Search for the cell housing the specified text and yield its [X, Y] center coordinate. 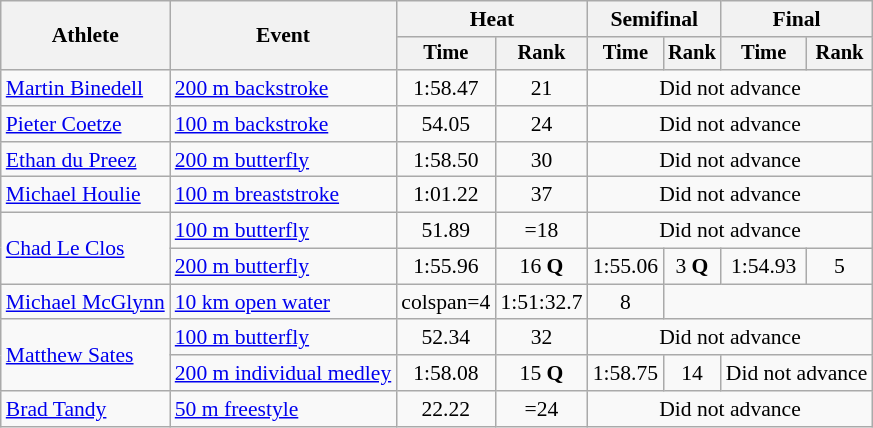
Michael Houlie [86, 195]
32 [541, 338]
Athlete [86, 36]
Brad Tandy [86, 409]
54.05 [446, 124]
30 [541, 160]
1:55.06 [626, 267]
Ethan du Preez [86, 160]
Martin Binedell [86, 88]
Chad Le Clos [86, 248]
1:58.50 [446, 160]
10 km open water [284, 302]
100 m backstroke [284, 124]
Pieter Coetze [86, 124]
1:58.75 [626, 373]
Semifinal [654, 19]
1:55.96 [446, 267]
Michael McGlynn [86, 302]
Matthew Sates [86, 356]
52.34 [446, 338]
Event [284, 36]
21 [541, 88]
=18 [541, 231]
colspan=4 [446, 302]
16 Q [541, 267]
1:01.22 [446, 195]
=24 [541, 409]
1:54.93 [764, 267]
5 [840, 267]
200 m individual medley [284, 373]
50 m freestyle [284, 409]
22.22 [446, 409]
Heat [492, 19]
14 [692, 373]
1:58.08 [446, 373]
100 m breaststroke [284, 195]
Final [797, 19]
8 [626, 302]
37 [541, 195]
200 m backstroke [284, 88]
3 Q [692, 267]
51.89 [446, 231]
1:58.47 [446, 88]
15 Q [541, 373]
1:51:32.7 [541, 302]
24 [541, 124]
